Locate the cell with the specified text and output its (x, y) center coordinate. 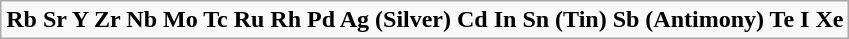
Rb Sr Y Zr Nb Mo Tc Ru Rh Pd Ag (Silver) Cd In Sn (Tin) Sb (Antimony) Te I Xe (425, 20)
